Determine the (X, Y) coordinate at the center of the cell enclosing the given text.  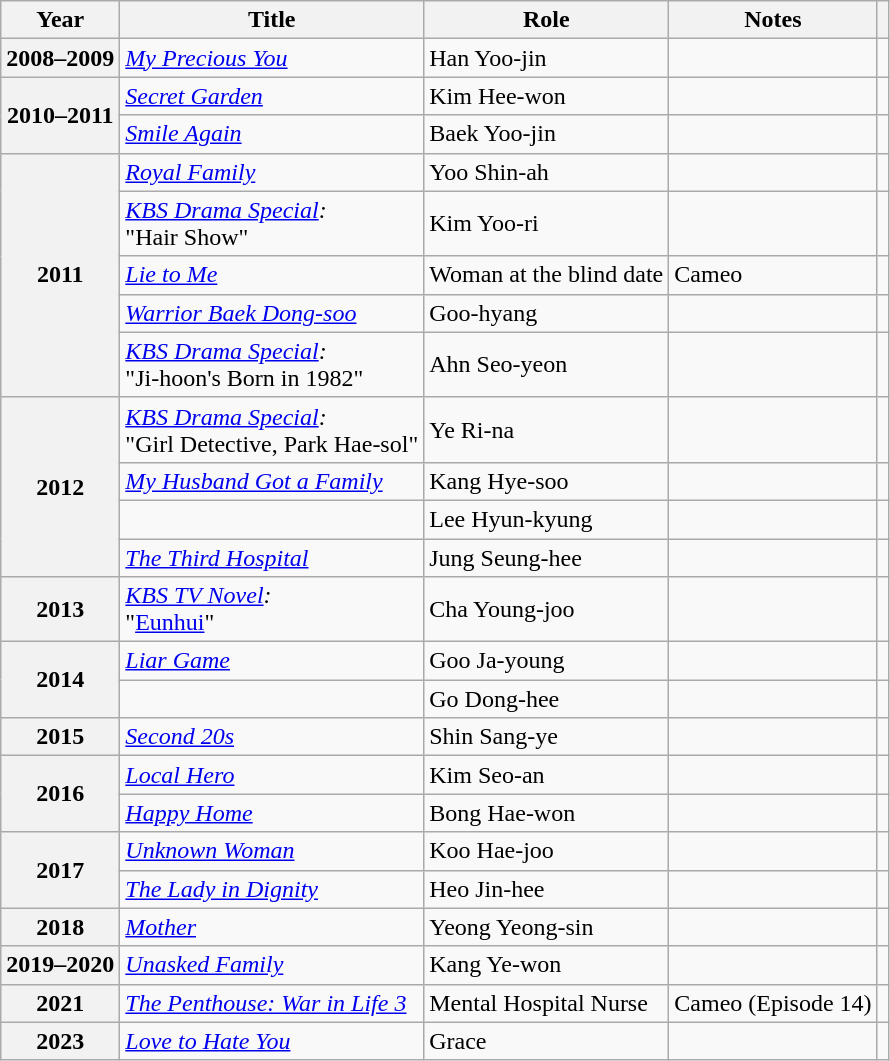
2008–2009 (60, 58)
Kim Hee-won (546, 96)
Yoo Shin-ah (546, 172)
Goo-hyang (546, 313)
Role (546, 20)
Han Yoo-jin (546, 58)
Smile Again (272, 134)
Kang Hye-soo (546, 481)
2012 (60, 486)
Happy Home (272, 813)
2010–2011 (60, 115)
2023 (60, 1041)
2014 (60, 680)
2018 (60, 927)
2019–2020 (60, 965)
Lie to Me (272, 275)
Title (272, 20)
My Husband Got a Family (272, 481)
Unasked Family (272, 965)
Cha Young-joo (546, 610)
Baek Yoo-jin (546, 134)
2011 (60, 275)
Second 20s (272, 737)
Ye Ri-na (546, 430)
2017 (60, 870)
Lee Hyun-kyung (546, 519)
Woman at the blind date (546, 275)
Secret Garden (272, 96)
Bong Hae-won (546, 813)
Koo Hae-joo (546, 851)
Heo Jin-hee (546, 889)
Grace (546, 1041)
Unknown Woman (272, 851)
Cameo (773, 275)
KBS TV Novel:"Eunhui" (272, 610)
Year (60, 20)
Shin Sang-ye (546, 737)
Ahn Seo-yeon (546, 364)
Mental Hospital Nurse (546, 1003)
Liar Game (272, 661)
Kim Yoo-ri (546, 224)
Kim Seo-an (546, 775)
Local Hero (272, 775)
2013 (60, 610)
The Penthouse: War in Life 3 (272, 1003)
Mother (272, 927)
Warrior Baek Dong-soo (272, 313)
Kang Ye-won (546, 965)
Royal Family (272, 172)
Goo Ja-young (546, 661)
The Lady in Dignity (272, 889)
Jung Seung-hee (546, 557)
The Third Hospital (272, 557)
KBS Drama Special:"Hair Show" (272, 224)
Go Dong-hee (546, 699)
2015 (60, 737)
Yeong Yeong-sin (546, 927)
Cameo (Episode 14) (773, 1003)
KBS Drama Special:"Ji-hoon's Born in 1982" (272, 364)
KBS Drama Special:"Girl Detective, Park Hae-sol" (272, 430)
2021 (60, 1003)
2016 (60, 794)
Love to Hate You (272, 1041)
Notes (773, 20)
My Precious You (272, 58)
